Capture the cell that displays the provided text and extract its [x, y] central coordinate. 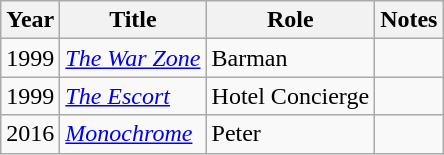
Hotel Concierge [290, 96]
Monochrome [133, 134]
Notes [409, 20]
2016 [30, 134]
The Escort [133, 96]
Barman [290, 58]
Peter [290, 134]
Role [290, 20]
Year [30, 20]
The War Zone [133, 58]
Title [133, 20]
